Determine the [X, Y] coordinate at the center of the cell enclosing the given text.  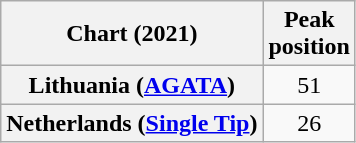
Peakposition [309, 34]
51 [309, 85]
Lithuania (AGATA) [132, 85]
26 [309, 123]
Netherlands (Single Tip) [132, 123]
Chart (2021) [132, 34]
